Extract the (X, Y) coordinate from the center of the cell holding the provided text.  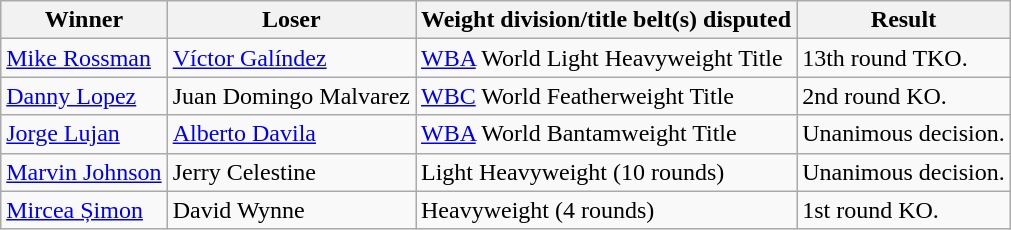
Mike Rossman (84, 58)
Marvin Johnson (84, 172)
Heavyweight (4 rounds) (606, 210)
Víctor Galíndez (291, 58)
Weight division/title belt(s) disputed (606, 20)
David Wynne (291, 210)
13th round TKO. (904, 58)
WBA World Light Heavyweight Title (606, 58)
Mircea Șimon (84, 210)
Jerry Celestine (291, 172)
Jorge Lujan (84, 134)
Winner (84, 20)
WBC World Featherweight Title (606, 96)
1st round KO. (904, 210)
Juan Domingo Malvarez (291, 96)
2nd round KO. (904, 96)
Danny Lopez (84, 96)
Light Heavyweight (10 rounds) (606, 172)
WBA World Bantamweight Title (606, 134)
Result (904, 20)
Loser (291, 20)
Alberto Davila (291, 134)
